Capture the cell that displays the provided text and extract its (x, y) central coordinate. 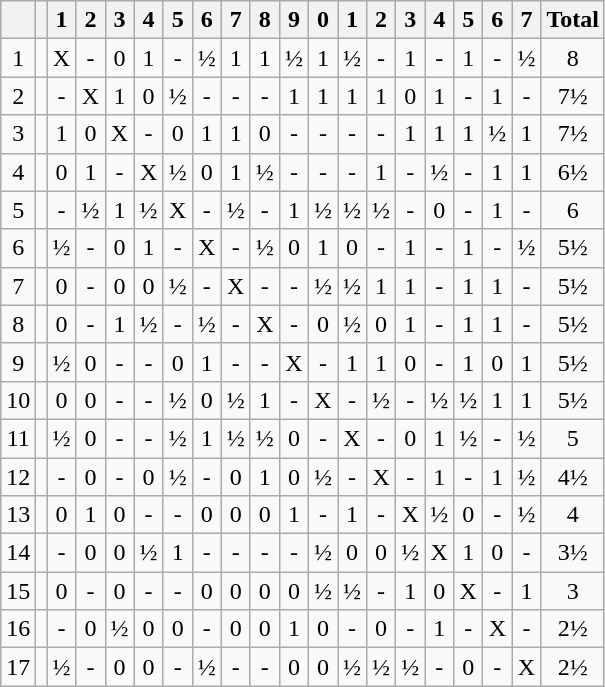
Total (573, 20)
3½ (573, 553)
4½ (573, 477)
11 (18, 438)
14 (18, 553)
17 (18, 667)
13 (18, 515)
6½ (573, 172)
12 (18, 477)
16 (18, 629)
10 (18, 400)
15 (18, 591)
